Return [x, y] of the center of cell containing provided text 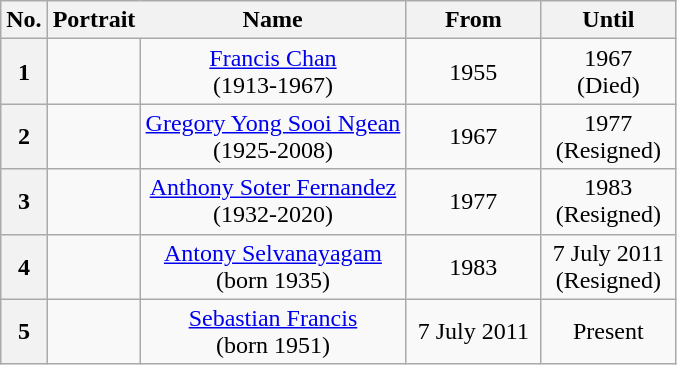
1 [24, 72]
Portrait [94, 20]
Antony Selvanayagam (born 1935) [273, 266]
3 [24, 202]
Anthony Soter Fernandez (1932-2020) [273, 202]
1977 (Resigned) [608, 136]
1977 [474, 202]
2 [24, 136]
1967 [474, 136]
Name [273, 20]
7 July 2011 [474, 332]
1983 (Resigned) [608, 202]
4 [24, 266]
5 [24, 332]
Present [608, 332]
No. [24, 20]
Until [608, 20]
1983 [474, 266]
Gregory Yong Sooi Ngean (1925-2008) [273, 136]
1967 (Died) [608, 72]
1955 [474, 72]
From [474, 20]
Sebastian Francis (born 1951) [273, 332]
Francis Chan (1913-1967) [273, 72]
7 July 2011 (Resigned) [608, 266]
